Pinpoint the cell where the given text exists, returning its (x, y) midpoint coordinate. 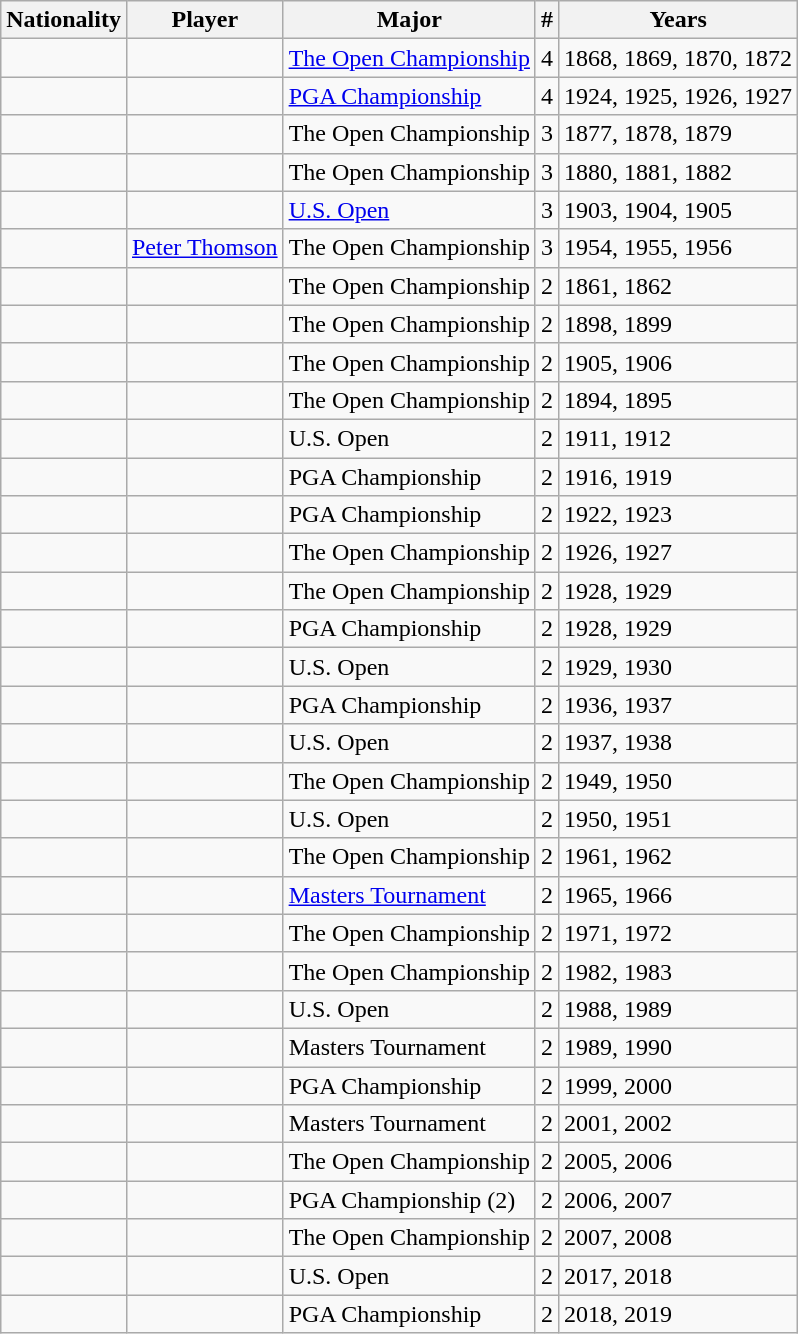
1861, 1862 (678, 286)
Years (678, 20)
1989, 1990 (678, 1047)
1911, 1912 (678, 438)
Nationality (64, 20)
1868, 1869, 1870, 1872 (678, 58)
1937, 1938 (678, 743)
1950, 1951 (678, 819)
Peter Thomson (204, 248)
1965, 1966 (678, 895)
1954, 1955, 1956 (678, 248)
2001, 2002 (678, 1124)
1982, 1983 (678, 971)
1898, 1899 (678, 324)
2018, 2019 (678, 1314)
PGA Championship (2) (409, 1200)
Player (204, 20)
1924, 1925, 1926, 1927 (678, 96)
1894, 1895 (678, 400)
1916, 1919 (678, 477)
1929, 1930 (678, 667)
1971, 1972 (678, 933)
2006, 2007 (678, 1200)
1949, 1950 (678, 781)
1936, 1937 (678, 705)
1922, 1923 (678, 515)
# (546, 20)
1877, 1878, 1879 (678, 134)
Major (409, 20)
1880, 1881, 1882 (678, 172)
1905, 1906 (678, 362)
1961, 1962 (678, 857)
1988, 1989 (678, 1009)
1999, 2000 (678, 1085)
1903, 1904, 1905 (678, 210)
2007, 2008 (678, 1238)
2017, 2018 (678, 1276)
2005, 2006 (678, 1162)
1926, 1927 (678, 553)
